Output the (X, Y) coordinate of the center of the cell containing the given text.  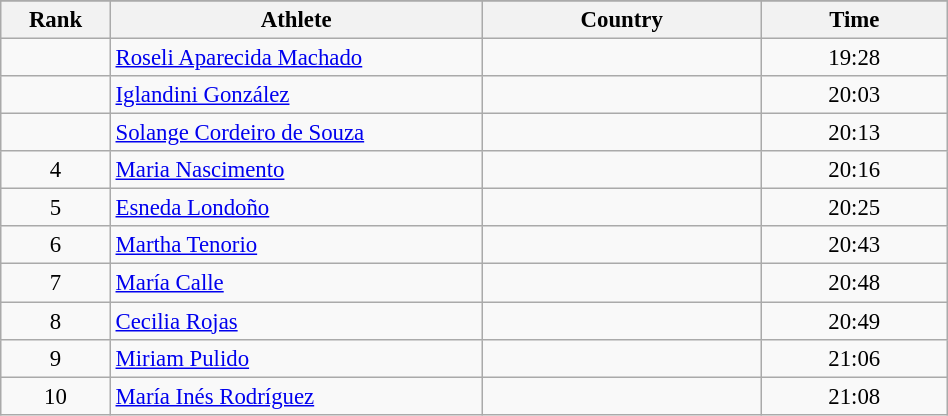
20:03 (854, 95)
20:16 (854, 170)
Miriam Pulido (296, 358)
María Inés Rodríguez (296, 396)
Time (854, 20)
Rank (56, 20)
6 (56, 245)
María Calle (296, 283)
Martha Tenorio (296, 245)
20:25 (854, 208)
5 (56, 208)
Esneda Londoño (296, 208)
19:28 (854, 58)
Country (622, 20)
Maria Nascimento (296, 170)
7 (56, 283)
Solange Cordeiro de Souza (296, 133)
Roseli Aparecida Machado (296, 58)
21:08 (854, 396)
9 (56, 358)
20:43 (854, 245)
20:48 (854, 283)
Athlete (296, 20)
Iglandini González (296, 95)
4 (56, 170)
10 (56, 396)
21:06 (854, 358)
8 (56, 321)
Cecilia Rojas (296, 321)
20:49 (854, 321)
20:13 (854, 133)
